Output the (x, y) coordinate of the center of the cell containing the given text.  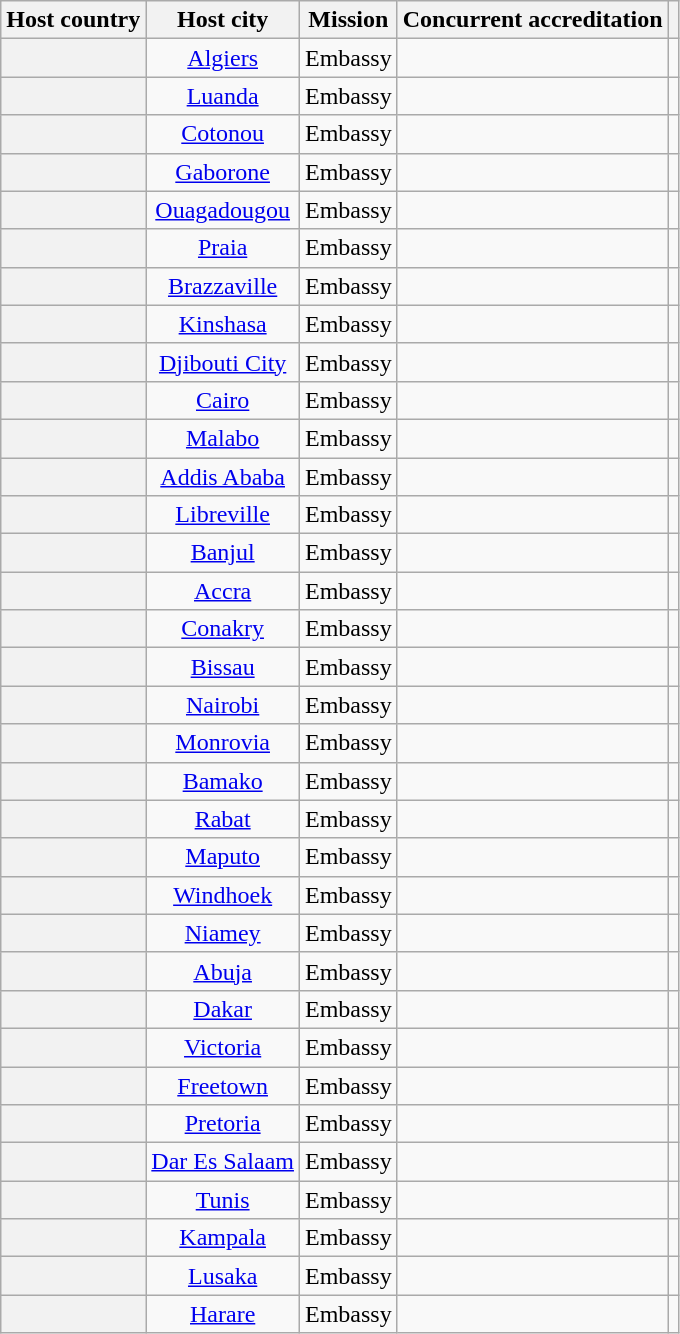
Dar Es Salaam (223, 1162)
Tunis (223, 1200)
Harare (223, 1314)
Monrovia (223, 743)
Djibouti City (223, 362)
Kinshasa (223, 324)
Brazzaville (223, 286)
Rabat (223, 819)
Windhoek (223, 895)
Algiers (223, 58)
Bissau (223, 667)
Praia (223, 248)
Niamey (223, 933)
Malabo (223, 438)
Victoria (223, 1047)
Abuja (223, 971)
Host city (223, 20)
Libreville (223, 515)
Ouagadougou (223, 210)
Lusaka (223, 1276)
Cairo (223, 400)
Freetown (223, 1085)
Dakar (223, 1009)
Nairobi (223, 705)
Mission (348, 20)
Kampala (223, 1238)
Luanda (223, 96)
Bamako (223, 781)
Banjul (223, 553)
Conakry (223, 629)
Gaborone (223, 172)
Pretoria (223, 1124)
Host country (74, 20)
Concurrent accreditation (532, 20)
Addis Ababa (223, 477)
Cotonou (223, 134)
Accra (223, 591)
Maputo (223, 857)
